Capture the cell that displays the provided text and extract its (X, Y) central coordinate. 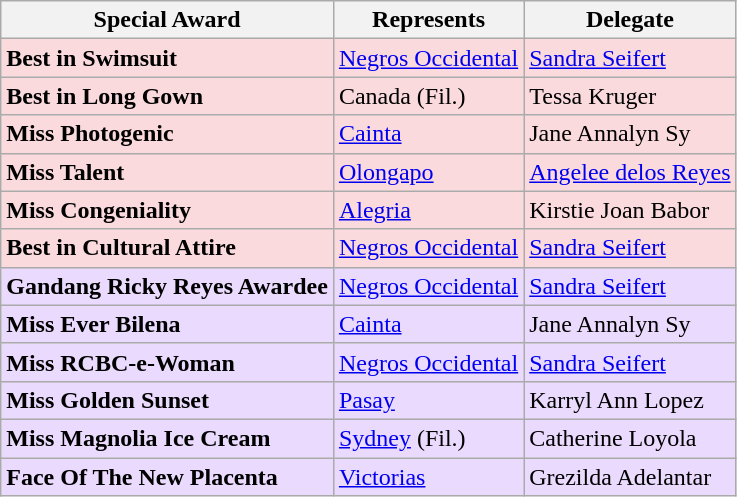
Miss Photogenic (168, 134)
Kirstie Joan Babor (630, 210)
Victorias (428, 477)
Best in Swimsuit (168, 58)
Karryl Ann Lopez (630, 400)
Sydney (Fil.) (428, 438)
Grezilda Adelantar (630, 477)
Pasay (428, 400)
Represents (428, 20)
Alegria (428, 210)
Olongapo (428, 172)
Catherine Loyola (630, 438)
Gandang Ricky Reyes Awardee (168, 286)
Miss Talent (168, 172)
Miss Golden Sunset (168, 400)
Miss Ever Bilena (168, 324)
Best in Long Gown (168, 96)
Face Of The New Placenta (168, 477)
Miss Magnolia Ice Cream (168, 438)
Angelee delos Reyes (630, 172)
Tessa Kruger (630, 96)
Special Award (168, 20)
Delegate (630, 20)
Canada (Fil.) (428, 96)
Best in Cultural Attire (168, 248)
Miss Congeniality (168, 210)
Miss RCBC-e-Woman (168, 362)
